Detect which cell encompasses the target text, then output its [X, Y] center coordinate. 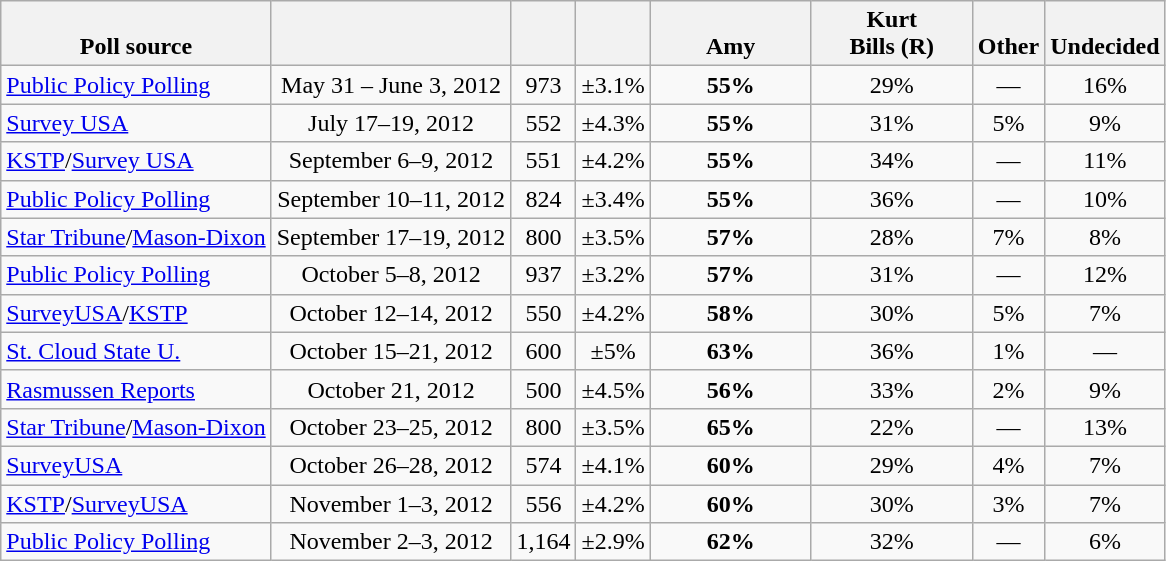
552 [544, 123]
556 [544, 503]
11% [1105, 161]
September 10–11, 2012 [391, 199]
973 [544, 85]
October 21, 2012 [391, 389]
Undecided [1105, 34]
±3.1% [613, 85]
SurveyUSA [136, 465]
November 2–3, 2012 [391, 542]
63% [730, 351]
Amy [730, 34]
550 [544, 313]
±4.5% [613, 389]
St. Cloud State U. [136, 351]
4% [1008, 465]
824 [544, 199]
62% [730, 542]
8% [1105, 237]
1,164 [544, 542]
November 1–3, 2012 [391, 503]
12% [1105, 275]
574 [544, 465]
KurtBills (R) [892, 34]
±3.2% [613, 275]
±5% [613, 351]
551 [544, 161]
SurveyUSA/KSTP [136, 313]
±2.9% [613, 542]
October 15–21, 2012 [391, 351]
937 [544, 275]
KSTP/SurveyUSA [136, 503]
Rasmussen Reports [136, 389]
October 26–28, 2012 [391, 465]
October 23–25, 2012 [391, 427]
34% [892, 161]
October 5–8, 2012 [391, 275]
September 6–9, 2012 [391, 161]
16% [1105, 85]
2% [1008, 389]
±4.1% [613, 465]
13% [1105, 427]
600 [544, 351]
KSTP/Survey USA [136, 161]
1% [1008, 351]
33% [892, 389]
September 17–19, 2012 [391, 237]
58% [730, 313]
July 17–19, 2012 [391, 123]
56% [730, 389]
±3.4% [613, 199]
Survey USA [136, 123]
22% [892, 427]
32% [892, 542]
Other [1008, 34]
±4.3% [613, 123]
28% [892, 237]
October 12–14, 2012 [391, 313]
500 [544, 389]
6% [1105, 542]
May 31 – June 3, 2012 [391, 85]
10% [1105, 199]
Poll source [136, 34]
3% [1008, 503]
65% [730, 427]
